Detect which cell encompasses the target text, then output its (x, y) center coordinate. 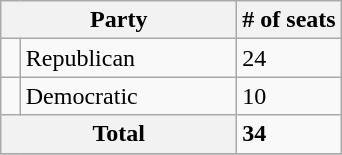
# of seats (289, 20)
34 (289, 134)
Democratic (128, 96)
Total (119, 134)
24 (289, 58)
Party (119, 20)
Republican (128, 58)
10 (289, 96)
